Search for the cell housing the specified text and yield its [X, Y] center coordinate. 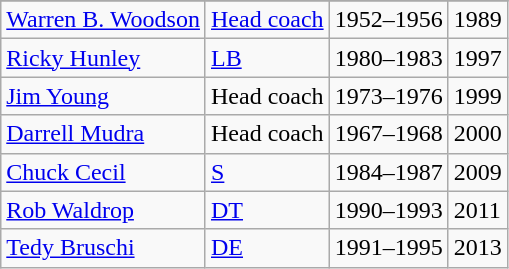
1997 [478, 58]
DE [267, 248]
1967–1968 [388, 134]
Tedy Bruschi [104, 248]
1980–1983 [388, 58]
1990–1993 [388, 210]
2000 [478, 134]
2013 [478, 248]
Darrell Mudra [104, 134]
DT [267, 210]
2009 [478, 172]
Chuck Cecil [104, 172]
Rob Waldrop [104, 210]
LB [267, 58]
1991–1995 [388, 248]
1952–1956 [388, 20]
1973–1976 [388, 96]
1999 [478, 96]
Jim Young [104, 96]
Ricky Hunley [104, 58]
1984–1987 [388, 172]
1989 [478, 20]
Warren B. Woodson [104, 20]
2011 [478, 210]
S [267, 172]
